Locate the cell with the specified text and output its [x, y] center coordinate. 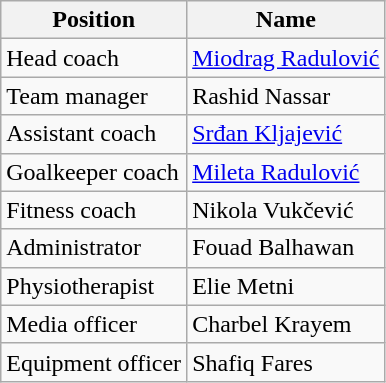
Srđan Kljajević [286, 134]
Equipment officer [94, 362]
Miodrag Radulović [286, 58]
Position [94, 20]
Administrator [94, 248]
Assistant coach [94, 134]
Media officer [94, 324]
Physiotherapist [94, 286]
Charbel Krayem [286, 324]
Mileta Radulović [286, 172]
Head coach [94, 58]
Team manager [94, 96]
Shafiq Fares [286, 362]
Name [286, 20]
Elie Metni [286, 286]
Rashid Nassar [286, 96]
Nikola Vukčević [286, 210]
Fitness coach [94, 210]
Fouad Balhawan [286, 248]
Goalkeeper coach [94, 172]
